Detect which cell encompasses the target text, then output its [X, Y] center coordinate. 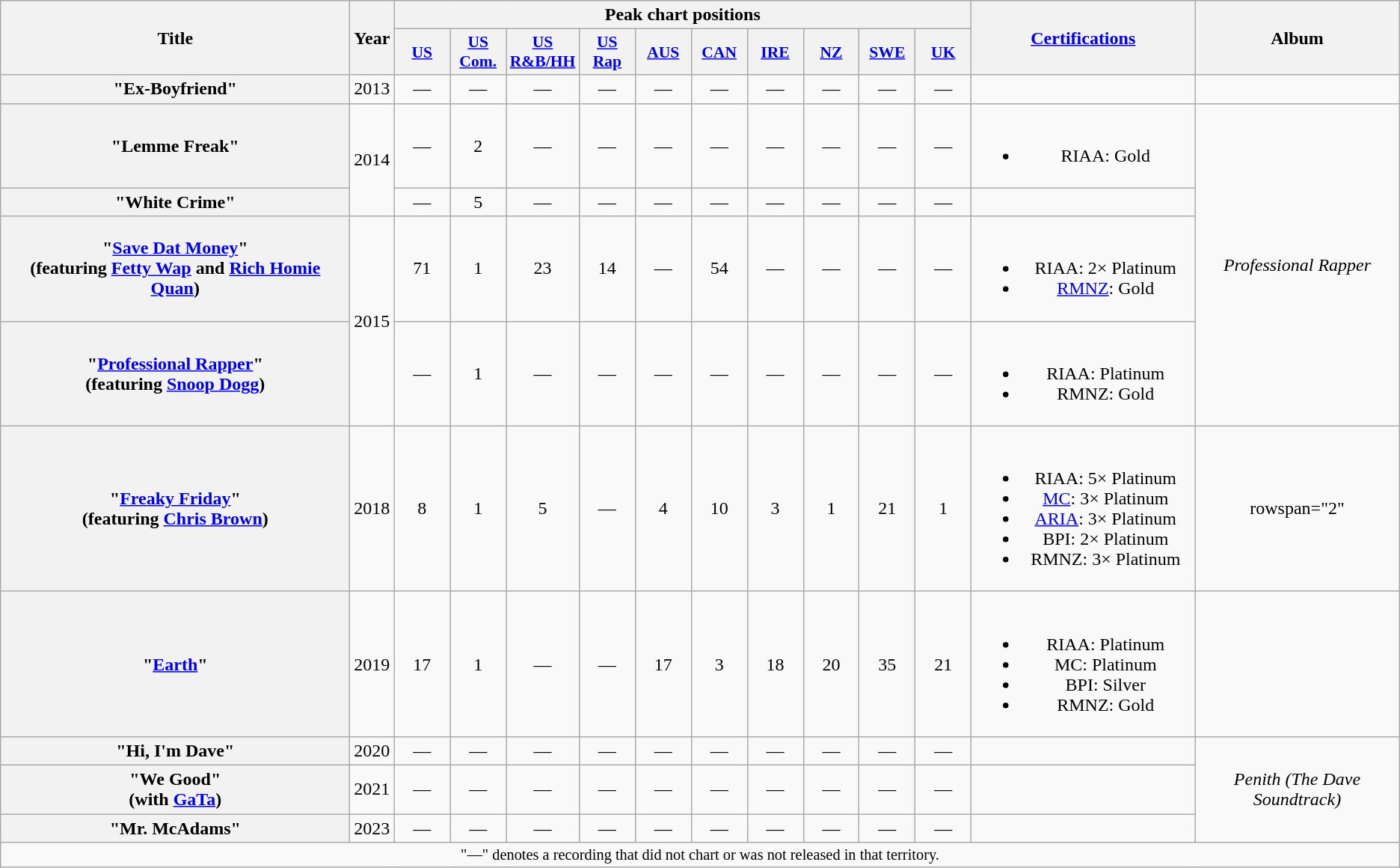
"—" denotes a recording that did not chart or was not released in that territory. [700, 855]
4 [663, 509]
rowspan="2" [1297, 509]
RIAA: Gold [1083, 145]
Year [372, 37]
8 [422, 509]
Penith (The Dave Soundtrack) [1297, 789]
"Mr. McAdams" [175, 828]
USRap [607, 52]
US R&B/HH [543, 52]
2021 [372, 789]
US [422, 52]
2014 [372, 160]
14 [607, 269]
2015 [372, 321]
"Earth" [175, 664]
"Hi, I'm Dave" [175, 751]
US Com. [479, 52]
2018 [372, 509]
RIAA: PlatinumMC: PlatinumBPI: SilverRMNZ: Gold [1083, 664]
RIAA: 5× PlatinumMC: 3× PlatinumARIA: 3× PlatinumBPI: 2× PlatinumRMNZ: 3× Platinum [1083, 509]
NZ [832, 52]
54 [719, 269]
RIAA: 2× PlatinumRMNZ: Gold [1083, 269]
Certifications [1083, 37]
"Freaky Friday"(featuring Chris Brown) [175, 509]
2019 [372, 664]
2013 [372, 89]
AUS [663, 52]
2020 [372, 751]
IRE [775, 52]
CAN [719, 52]
2 [479, 145]
RIAA: PlatinumRMNZ: Gold [1083, 373]
"Lemme Freak" [175, 145]
Peak chart positions [683, 15]
Album [1297, 37]
Professional Rapper [1297, 265]
71 [422, 269]
20 [832, 664]
SWE [887, 52]
"White Crime" [175, 202]
"We Good" (with GaTa) [175, 789]
35 [887, 664]
23 [543, 269]
"Professional Rapper"(featuring Snoop Dogg) [175, 373]
"Ex-Boyfriend" [175, 89]
18 [775, 664]
Title [175, 37]
UK [944, 52]
2023 [372, 828]
"Save Dat Money"(featuring Fetty Wap and Rich Homie Quan) [175, 269]
10 [719, 509]
